Return the (X, Y) coordinate for the center point of the cell that contains the specified text.  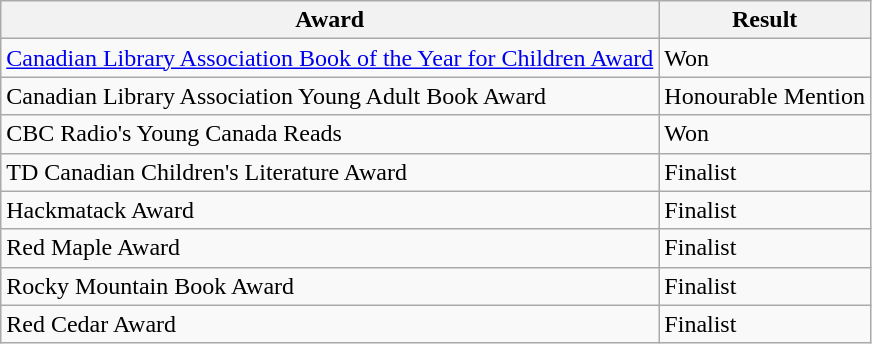
Result (765, 20)
Award (330, 20)
Canadian Library Association Book of the Year for Children Award (330, 58)
Rocky Mountain Book Award (330, 286)
Canadian Library Association Young Adult Book Award (330, 96)
Honourable Mention (765, 96)
Hackmatack Award (330, 210)
Red Cedar Award (330, 324)
CBC Radio's Young Canada Reads (330, 134)
Red Maple Award (330, 248)
TD Canadian Children's Literature Award (330, 172)
